Search for the cell housing the specified text and yield its [x, y] center coordinate. 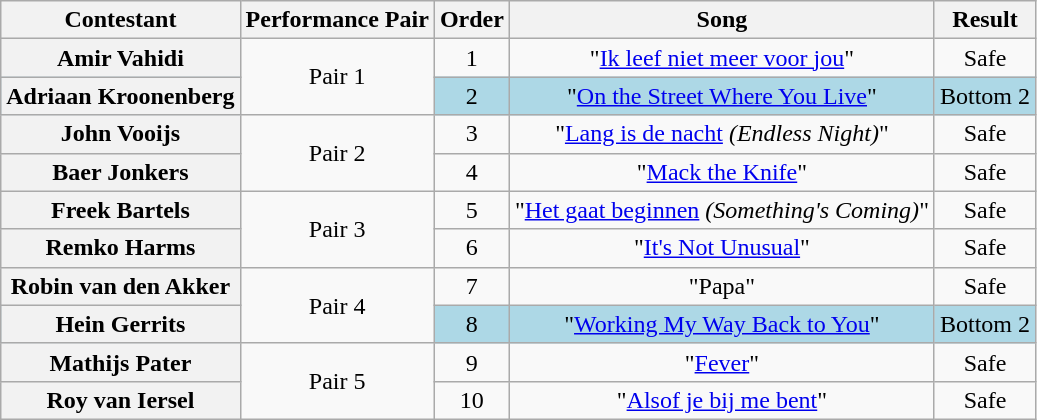
Adriaan Kroonenberg [120, 96]
John Vooijs [120, 134]
Remko Harms [120, 248]
9 [472, 362]
"Het gaat beginnen (Something's Coming)" [722, 210]
1 [472, 58]
"Fever" [722, 362]
8 [472, 324]
5 [472, 210]
Performance Pair [337, 20]
"Ik leef niet meer voor jou" [722, 58]
Amir Vahidi [120, 58]
"Mack the Knife" [722, 172]
7 [472, 286]
Baer Jonkers [120, 172]
3 [472, 134]
Pair 2 [337, 153]
Roy van Iersel [120, 400]
Robin van den Akker [120, 286]
Result [984, 20]
2 [472, 96]
4 [472, 172]
"Working My Way Back to You" [722, 324]
10 [472, 400]
Contestant [120, 20]
"It's Not Unusual" [722, 248]
Order [472, 20]
Pair 4 [337, 305]
"Papa" [722, 286]
"Alsof je bij me bent" [722, 400]
Pair 1 [337, 77]
"On the Street Where You Live" [722, 96]
"Lang is de nacht (Endless Night)" [722, 134]
Pair 3 [337, 229]
Pair 5 [337, 381]
Song [722, 20]
Mathijs Pater [120, 362]
Hein Gerrits [120, 324]
6 [472, 248]
Freek Bartels [120, 210]
